Pinpoint the cell where the given text exists, returning its (X, Y) midpoint coordinate. 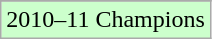
2010–11 Champions (106, 20)
